Capture the cell that displays the provided text and extract its (X, Y) central coordinate. 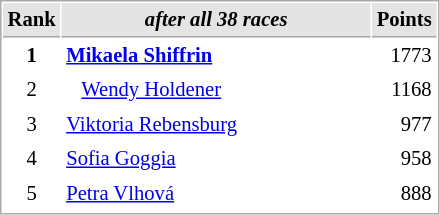
Viktoria Rebensburg (216, 124)
Sofia Goggia (216, 158)
3 (32, 124)
1 (32, 56)
1168 (404, 90)
977 (404, 124)
958 (404, 158)
Points (404, 20)
2 (32, 90)
888 (404, 194)
Wendy Holdener (216, 90)
Mikaela Shiffrin (216, 56)
Rank (32, 20)
1773 (404, 56)
4 (32, 158)
after all 38 races (216, 20)
5 (32, 194)
Petra Vlhová (216, 194)
